Return (X, Y) of the center of cell containing provided text 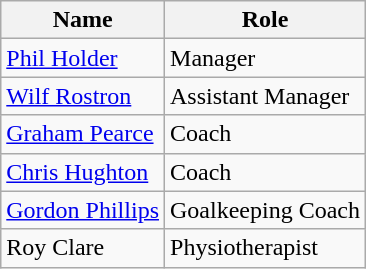
Graham Pearce (83, 134)
Physiotherapist (266, 248)
Chris Hughton (83, 172)
Phil Holder (83, 58)
Manager (266, 58)
Gordon Phillips (83, 210)
Goalkeeping Coach (266, 210)
Wilf Rostron (83, 96)
Assistant Manager (266, 96)
Name (83, 20)
Role (266, 20)
Roy Clare (83, 248)
